From the cell containing the given text, extract its center point as (X, Y) coordinate. 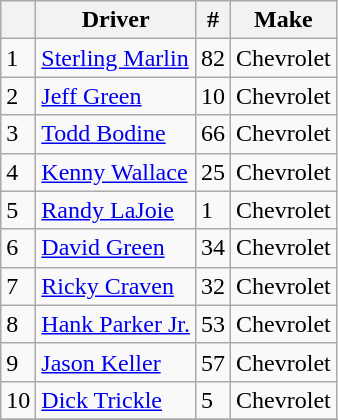
82 (214, 58)
Sterling Marlin (116, 58)
Dick Trickle (116, 400)
53 (214, 324)
Driver (116, 20)
57 (214, 362)
9 (18, 362)
Kenny Wallace (116, 172)
Todd Bodine (116, 134)
3 (18, 134)
# (214, 20)
6 (18, 248)
7 (18, 286)
Jason Keller (116, 362)
25 (214, 172)
4 (18, 172)
34 (214, 248)
Ricky Craven (116, 286)
David Green (116, 248)
2 (18, 96)
Hank Parker Jr. (116, 324)
Make (284, 20)
8 (18, 324)
66 (214, 134)
32 (214, 286)
Jeff Green (116, 96)
Randy LaJoie (116, 210)
